For the text-containing cell, return its midpoint in (x, y) coordinate format. 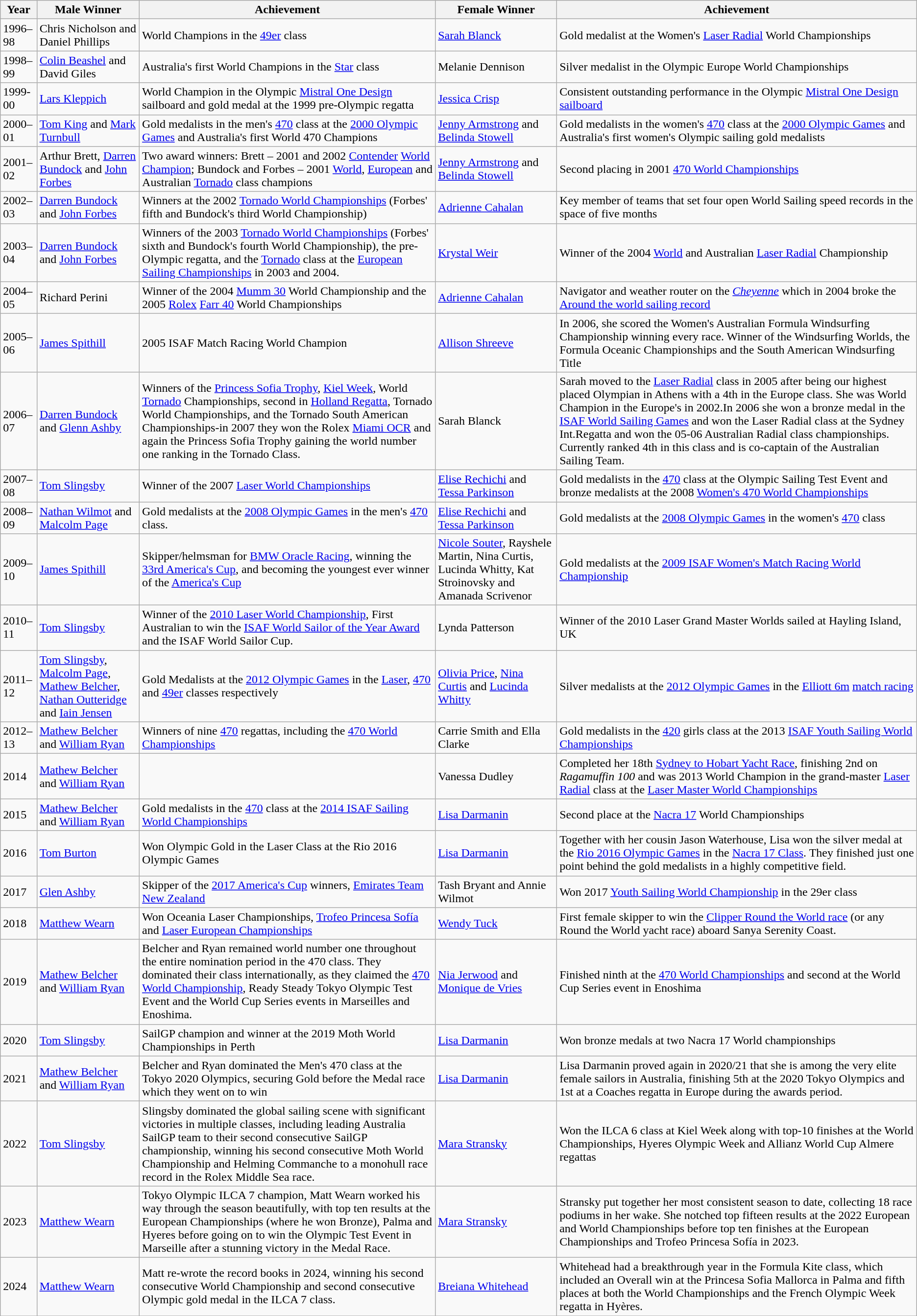
Chris Nicholson and Daniel Phillips (88, 35)
2001–02 (19, 169)
World Champions in the 49er class (288, 35)
Won 2017 Youth Sailing World Championship in the 29er class (737, 891)
Gold medalists at the 2008 Olympic Games in the women's 470 class (737, 517)
2021 (19, 1078)
Gold medalists in the men's 470 class at the 2000 Olympic Games and Australia's first World 470 Champions (288, 130)
Richard Perini (88, 298)
Lars Kleppich (88, 99)
Navigator and weather router on the Cheyenne which in 2004 broke the Around the world sailing record (737, 298)
Male Winner (88, 10)
1996–98 (19, 35)
Allison Shreeve (496, 343)
Second placing in 2001 470 World Championships (737, 169)
Vanessa Dudley (496, 776)
Arthur Brett, Darren Bundock and John Forbes (88, 169)
Finished ninth at the 470 World Championships and second at the World Cup Series event in Enoshima (737, 981)
2024 (19, 1286)
Gold medalist at the Women's Laser Radial World Championships (737, 35)
Skipper/helmsman for BMW Oracle Racing, winning the 33rd America's Cup, and becoming the youngest ever winner of the America's Cup (288, 570)
1998–99 (19, 67)
Gold medalists in the women's 470 class at the 2000 Olympic Games and Australia's first women's Olympic sailing gold medalists (737, 130)
Tash Bryant and Annie Wilmot (496, 891)
Krystal Weir (496, 253)
2011–12 (19, 686)
SailGP champion and winner at the 2019 Moth World Championships in Perth (288, 1040)
2004–05 (19, 298)
Key member of teams that set four open World Sailing speed records in the space of five months (737, 208)
Two award winners: Brett – 2001 and 2002 Contender World Champion; Bundock and Forbes – 2001 World, European and Australian Tornado class champions (288, 169)
2002–03 (19, 208)
Gold medalists at the 2008 Olympic Games in the men's 470 class. (288, 517)
2023 (19, 1221)
Lynda Patterson (496, 628)
2005 ISAF Match Racing World Champion (288, 343)
2000–01 (19, 130)
2003–04 (19, 253)
Skipper of the 2017 America's Cup winners, Emirates Team New Zealand (288, 891)
Tom Slingsby, Malcolm Page, Mathew Belcher, Nathan Outteridge and Iain Jensen (88, 686)
Jessica Crisp (496, 99)
Gold Medalists at the 2012 Olympic Games in the Laser, 470 and 49er classes respectively (288, 686)
1999-00 (19, 99)
2020 (19, 1040)
Gold medalists in the 420 girls class at the 2013 ISAF Youth Sailing World Championships (737, 738)
Won the ILCA 6 class at Kiel Week along with top-10 finishes at the World Championships, Hyeres Olympic Week and Allianz World Cup Almere regattas (737, 1143)
Female Winner (496, 10)
2019 (19, 981)
Melanie Dennison (496, 67)
2018 (19, 924)
Darren Bundock and Glenn Ashby (88, 421)
2014 (19, 776)
Winner of the 2004 World and Australian Laser Radial Championship (737, 253)
Colin Beashel and David Giles (88, 67)
2006–07 (19, 421)
2015 (19, 815)
Breiana Whitehead (496, 1286)
Tom King and Mark Turnbull (88, 130)
Gold medalists in the 470 class at the Olympic Sailing Test Event and bronze medalists at the 2008 Women's 470 World Championships (737, 486)
2008–09 (19, 517)
Winner of the 2007 Laser World Championships (288, 486)
Winner of the 2010 Laser Grand Master Worlds sailed at Hayling Island, UK (737, 628)
Australia's first World Champions in the Star class (288, 67)
Won Oceania Laser Championships, Trofeo Princesa Sofía and Laser European Championships (288, 924)
Wendy Tuck (496, 924)
2005–06 (19, 343)
Silver medalist in the Olympic Europe World Championships (737, 67)
Silver medalists at the 2012 Olympic Games in the Elliott 6m match racing (737, 686)
2010–11 (19, 628)
First female skipper to win the Clipper Round the World race (or any Round the World yacht race) aboard Sanya Serenity Coast. (737, 924)
Nia Jerwood and Monique de Vries (496, 981)
2022 (19, 1143)
2007–08 (19, 486)
Gold medalists at the 2009 ISAF Women's Match Racing World Championship (737, 570)
Second place at the Nacra 17 World Championships (737, 815)
Gold medalists in the 470 class at the 2014 ISAF Sailing World Championships (288, 815)
Nathan Wilmot and Malcolm Page (88, 517)
Nicole Souter, Rayshele Martin, Nina Curtis, Lucinda Whitty, Kat Stroinovsky and Amanada Scrivenor (496, 570)
Won bronze medals at two Nacra 17 World championships (737, 1040)
Tom Burton (88, 853)
2012–13 (19, 738)
Glen Ashby (88, 891)
Year (19, 10)
2017 (19, 891)
Olivia Price, Nina Curtis and Lucinda Whitty (496, 686)
Carrie Smith and Ella Clarke (496, 738)
Winners at the 2002 Tornado World Championships (Forbes' fifth and Bundock's third World Championship) (288, 208)
Winner of the 2010 Laser World Championship, First Australian to win the ISAF World Sailor of the Year Award and the ISAF World Sailor Cup. (288, 628)
Belcher and Ryan dominated the Men's 470 class at the Tokyo 2020 Olympics, securing Gold before the Medal race which they went on to win (288, 1078)
Consistent outstanding performance in the Olympic Mistral One Design sailboard (737, 99)
Winner of the 2004 Mumm 30 World Championship and the 2005 Rolex Farr 40 World Championships (288, 298)
Won Olympic Gold in the Laser Class at the Rio 2016 Olympic Games (288, 853)
Winners of nine 470 regattas, including the 470 World Championships (288, 738)
2009–10 (19, 570)
2016 (19, 853)
World Champion in the Olympic Mistral One Design sailboard and gold medal at the 1999 pre-Olympic regatta (288, 99)
